Provide the [X, Y] coordinate of the cell's center where the given text is located.  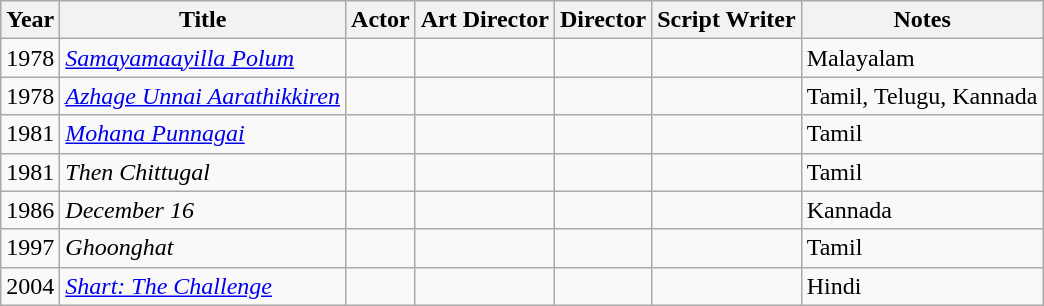
Year [30, 20]
Then Chittugal [203, 172]
Tamil, Telugu, Kannada [922, 96]
Kannada [922, 210]
Malayalam [922, 58]
Azhage Unnai Aarathikkiren [203, 96]
Samayamaayilla Polum [203, 58]
2004 [30, 286]
Actor [381, 20]
Title [203, 20]
Script Writer [726, 20]
Notes [922, 20]
1997 [30, 248]
1986 [30, 210]
Art Director [484, 20]
Shart: The Challenge [203, 286]
December 16 [203, 210]
Ghoonghat [203, 248]
Mohana Punnagai [203, 134]
Director [602, 20]
Hindi [922, 286]
